Find where the given text appears and provide that cell's center as [x, y] coordinate. 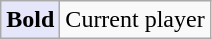
Current player [135, 20]
Bold [30, 20]
